Provide the (x, y) coordinate of the cell's center where the given text is located.  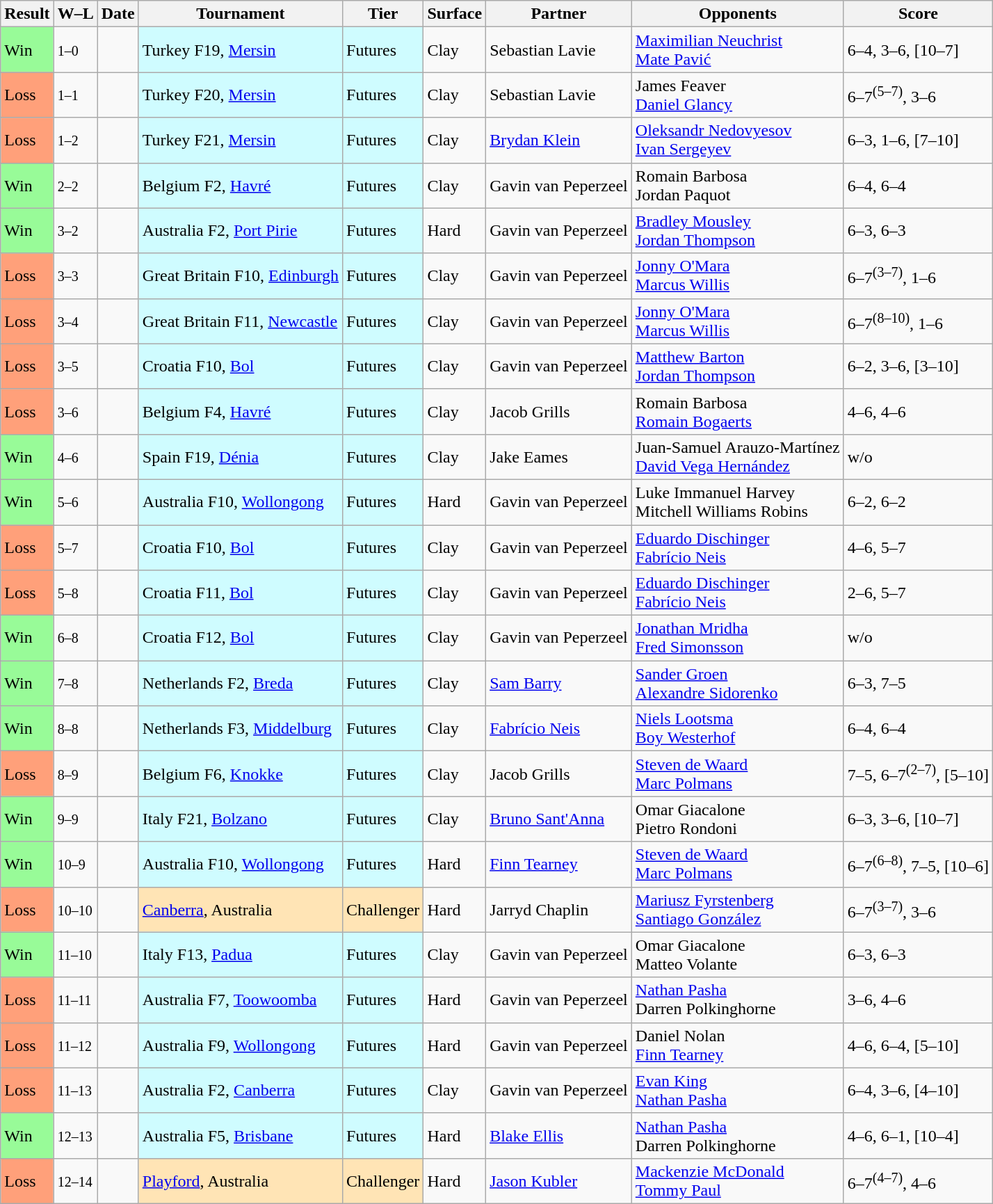
Jake Eames (559, 456)
8–9 (75, 773)
Jason Kubler (559, 1181)
Netherlands F3, Middelburg (241, 729)
2–6, 5–7 (918, 593)
Canberra, Australia (241, 910)
Maximilian Neuchrist Mate Pavić (737, 50)
Evan King Nathan Pasha (737, 1091)
Juan-Samuel Arauzo-Martínez David Vega Hernández (737, 456)
6–3, 7–5 (918, 683)
6–8 (75, 639)
8–8 (75, 729)
3–3 (75, 275)
Jarryd Chaplin (559, 910)
4–6, 5–7 (918, 547)
Australia F2, Canberra (241, 1091)
1–1 (75, 95)
2–2 (75, 185)
Opponents (737, 14)
6–3, 1–6, [7–10] (918, 141)
Sam Barry (559, 683)
4–6, 4–6 (918, 412)
11–13 (75, 1091)
Finn Tearney (559, 864)
Tier (383, 14)
Playford, Australia (241, 1181)
7–8 (75, 683)
Bradley Mousley Jordan Thompson (737, 231)
Australia F5, Brisbane (241, 1135)
Jonathan Mridha Fred Simonsson (737, 639)
Surface (455, 14)
Brydan Klein (559, 141)
Belgium F2, Havré (241, 185)
6–7(3–7), 3–6 (918, 910)
1–2 (75, 141)
Spain F19, Dénia (241, 456)
Netherlands F2, Breda (241, 683)
4–6, 6–4, [5–10] (918, 1045)
9–9 (75, 819)
6–2, 6–2 (918, 502)
Score (918, 14)
6–3, 3–6, [10–7] (918, 819)
4–6, 6–1, [10–4] (918, 1135)
3–2 (75, 231)
5–8 (75, 593)
Mariusz Fyrstenberg Santiago González (737, 910)
Romain Barbosa Romain Bogaerts (737, 412)
Tournament (241, 14)
Croatia F12, Bol (241, 639)
Romain Barbosa Jordan Paquot (737, 185)
Sander Groen Alexandre Sidorenko (737, 683)
6–7(8–10), 1–6 (918, 321)
James Feaver Daniel Glancy (737, 95)
Oleksandr Nedovyesov Ivan Sergeyev (737, 141)
11–10 (75, 954)
3–4 (75, 321)
5–6 (75, 502)
Niels Lootsma Boy Westerhof (737, 729)
Great Britain F10, Edinburgh (241, 275)
6–7(5–7), 3–6 (918, 95)
6–7(4–7), 4–6 (918, 1181)
Australia F9, Wollongong (241, 1045)
Italy F13, Padua (241, 954)
Daniel Nolan Finn Tearney (737, 1045)
3–5 (75, 366)
Italy F21, Bolzano (241, 819)
6–7(3–7), 1–6 (918, 275)
Turkey F20, Mersin (241, 95)
6–4, 3–6, [4–10] (918, 1091)
Fabrício Neis (559, 729)
Omar Giacalone Matteo Volante (737, 954)
6–4, 3–6, [10–7] (918, 50)
Date (118, 14)
4–6 (75, 456)
Great Britain F11, Newcastle (241, 321)
3–6, 4–6 (918, 1000)
Croatia F11, Bol (241, 593)
W–L (75, 14)
1–0 (75, 50)
3–6 (75, 412)
6–7(6–8), 7–5, [10–6] (918, 864)
6–2, 3–6, [3–10] (918, 366)
10–9 (75, 864)
Mackenzie McDonald Tommy Paul (737, 1181)
Result (27, 14)
Luke Immanuel Harvey Mitchell Williams Robins (737, 502)
Omar Giacalone Pietro Rondoni (737, 819)
11–11 (75, 1000)
Bruno Sant'Anna (559, 819)
11–12 (75, 1045)
Matthew Barton Jordan Thompson (737, 366)
Belgium F6, Knokke (241, 773)
Blake Ellis (559, 1135)
Australia F7, Toowoomba (241, 1000)
Belgium F4, Havré (241, 412)
5–7 (75, 547)
12–13 (75, 1135)
Australia F2, Port Pirie (241, 231)
7–5, 6–7(2–7), [5–10] (918, 773)
Turkey F21, Mersin (241, 141)
Turkey F19, Mersin (241, 50)
12–14 (75, 1181)
Partner (559, 14)
10–10 (75, 910)
